Output the (x, y) coordinate of the center of the cell containing the given text.  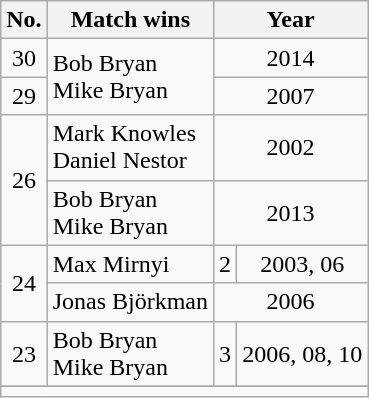
Jonas Björkman (130, 302)
29 (24, 96)
2 (226, 264)
Year (291, 20)
3 (226, 354)
30 (24, 58)
2003, 06 (302, 264)
23 (24, 354)
Match wins (130, 20)
2006, 08, 10 (302, 354)
24 (24, 283)
2006 (291, 302)
2002 (291, 148)
2014 (291, 58)
2013 (291, 212)
2007 (291, 96)
No. (24, 20)
Max Mirnyi (130, 264)
26 (24, 180)
Mark Knowles Daniel Nestor (130, 148)
